For the text-containing cell, return its midpoint in [x, y] coordinate format. 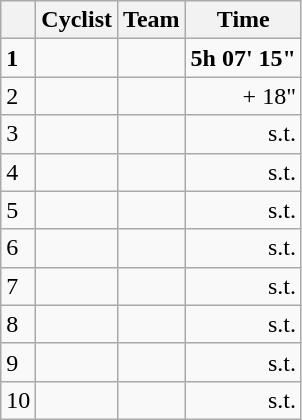
1 [18, 58]
8 [18, 324]
2 [18, 96]
10 [18, 400]
4 [18, 172]
+ 18" [243, 96]
3 [18, 134]
7 [18, 286]
5 [18, 210]
9 [18, 362]
Team [152, 20]
Time [243, 20]
6 [18, 248]
5h 07' 15" [243, 58]
Cyclist [77, 20]
